Return [X, Y] of the center of cell containing provided text 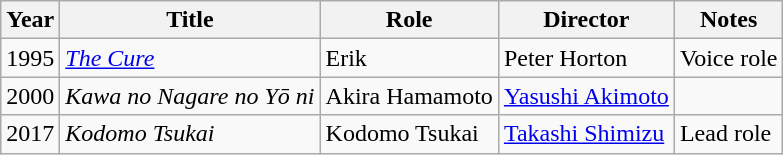
2000 [30, 96]
Takashi Shimizu [586, 134]
Erik [409, 58]
Kawa no Nagare no Yō ni [190, 96]
1995 [30, 58]
Voice role [728, 58]
Year [30, 20]
Akira Hamamoto [409, 96]
Yasushi Akimoto [586, 96]
Notes [728, 20]
The Cure [190, 58]
2017 [30, 134]
Title [190, 20]
Role [409, 20]
Director [586, 20]
Peter Horton [586, 58]
Lead role [728, 134]
